Capture the cell that displays the provided text and extract its (x, y) central coordinate. 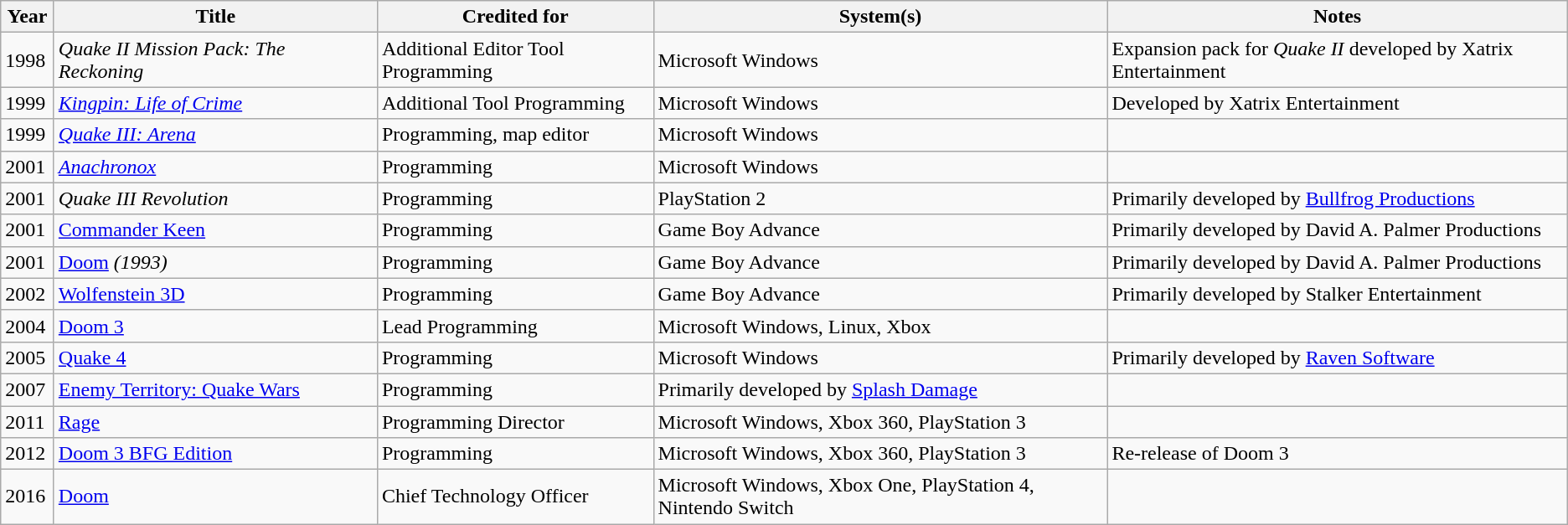
Additional Editor Tool Programming (515, 60)
Doom 3 BFG Edition (215, 454)
Developed by Xatrix Entertainment (1337, 103)
2011 (28, 421)
Quake III: Arena (215, 135)
Doom 3 (215, 326)
2002 (28, 294)
Commander Keen (215, 230)
Lead Programming (515, 326)
Credited for (515, 17)
PlayStation 2 (880, 198)
2004 (28, 326)
2016 (28, 497)
Primarily developed by Splash Damage (880, 389)
Anachronox (215, 167)
Microsoft Windows, Xbox One, PlayStation 4, Nintendo Switch (880, 497)
Programming Director (515, 421)
Primarily developed by Bullfrog Productions (1337, 198)
Kingpin: Life of Crime (215, 103)
Quake II Mission Pack: The Reckoning (215, 60)
Year (28, 17)
System(s) (880, 17)
Wolfenstein 3D (215, 294)
Quake 4 (215, 358)
Expansion pack for Quake II developed by Xatrix Entertainment (1337, 60)
Doom (215, 497)
Notes (1337, 17)
1998 (28, 60)
Chief Technology Officer (515, 497)
Title (215, 17)
Primarily developed by Stalker Entertainment (1337, 294)
Doom (1993) (215, 262)
Primarily developed by Raven Software (1337, 358)
2007 (28, 389)
2012 (28, 454)
Re-release of Doom 3 (1337, 454)
Enemy Territory: Quake Wars (215, 389)
2005 (28, 358)
Quake III Revolution (215, 198)
Rage (215, 421)
Additional Tool Programming (515, 103)
Programming, map editor (515, 135)
Microsoft Windows, Linux, Xbox (880, 326)
